Search for the cell housing the specified text and yield its [X, Y] center coordinate. 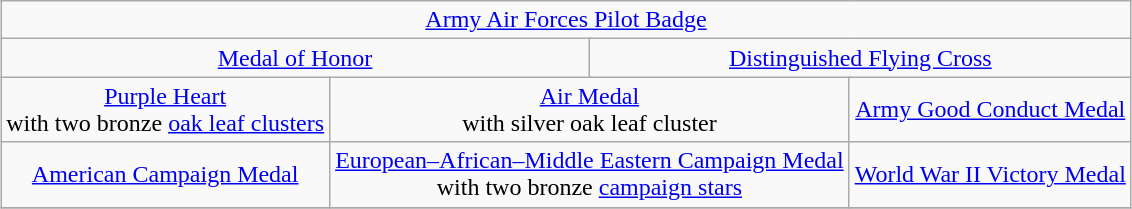
Air Medalwith silver oak leaf cluster [590, 110]
American Campaign Medal [166, 174]
Army Air Forces Pilot Badge [566, 20]
Medal of Honor [296, 58]
Army Good Conduct Medal [990, 110]
European–African–Middle Eastern Campaign Medalwith two bronze campaign stars [590, 174]
Purple Heartwith two bronze oak leaf clusters [166, 110]
Distinguished Flying Cross [860, 58]
World War II Victory Medal [990, 174]
